Locate the cell with the specified text and output its [X, Y] center coordinate. 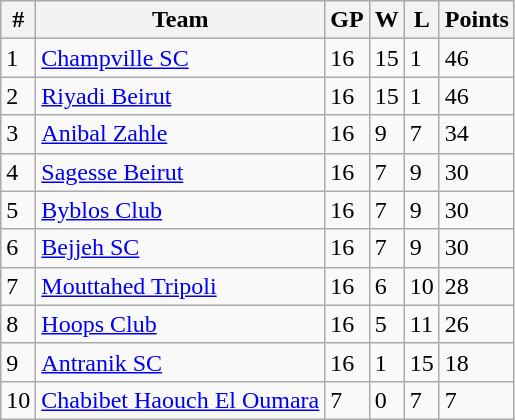
0 [386, 400]
Sagesse Beirut [180, 172]
Byblos Club [180, 210]
Chabibet Haouch El Oumara [180, 400]
Anibal Zahle [180, 134]
4 [18, 172]
Antranik SC [180, 362]
18 [476, 362]
Hoops Club [180, 324]
Bejjeh SC [180, 248]
L [422, 20]
11 [422, 324]
Riyadi Beirut [180, 96]
GP [347, 20]
Mouttahed Tripoli [180, 286]
Points [476, 20]
28 [476, 286]
# [18, 20]
26 [476, 324]
8 [18, 324]
Champville SC [180, 58]
W [386, 20]
Team [180, 20]
2 [18, 96]
3 [18, 134]
34 [476, 134]
